From the cell containing the given text, extract its center point as (x, y) coordinate. 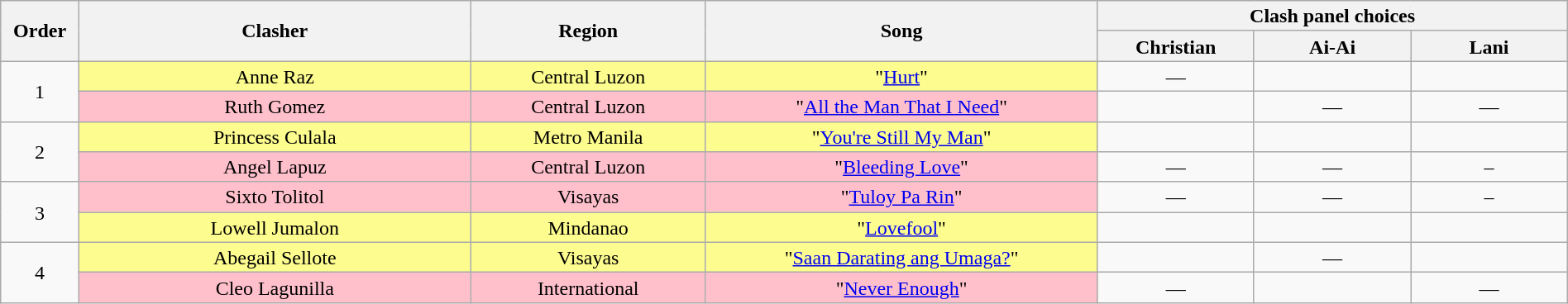
1 (40, 91)
Metro Manila (588, 137)
International (588, 287)
Christian (1176, 46)
3 (40, 211)
Order (40, 31)
"Tuloy Pa Rin" (901, 197)
Ai-Ai (1331, 46)
4 (40, 273)
Lowell Jumalon (275, 228)
"You're Still My Man" (901, 137)
Lani (1489, 46)
Sixto Tolitol (275, 197)
Cleo Lagunilla (275, 287)
Clasher (275, 31)
"Never Enough" (901, 287)
"All the Man That I Need" (901, 106)
Ruth Gomez (275, 106)
2 (40, 152)
"Hurt" (901, 76)
"Saan Darating ang Umaga?" (901, 258)
"Bleeding Love" (901, 167)
Abegail Sellote (275, 258)
Clash panel choices (1332, 17)
"Lovefool" (901, 228)
Mindanao (588, 228)
Princess Culala (275, 137)
Anne Raz (275, 76)
Song (901, 31)
Angel Lapuz (275, 167)
Region (588, 31)
